Capture the cell that displays the provided text and extract its (X, Y) central coordinate. 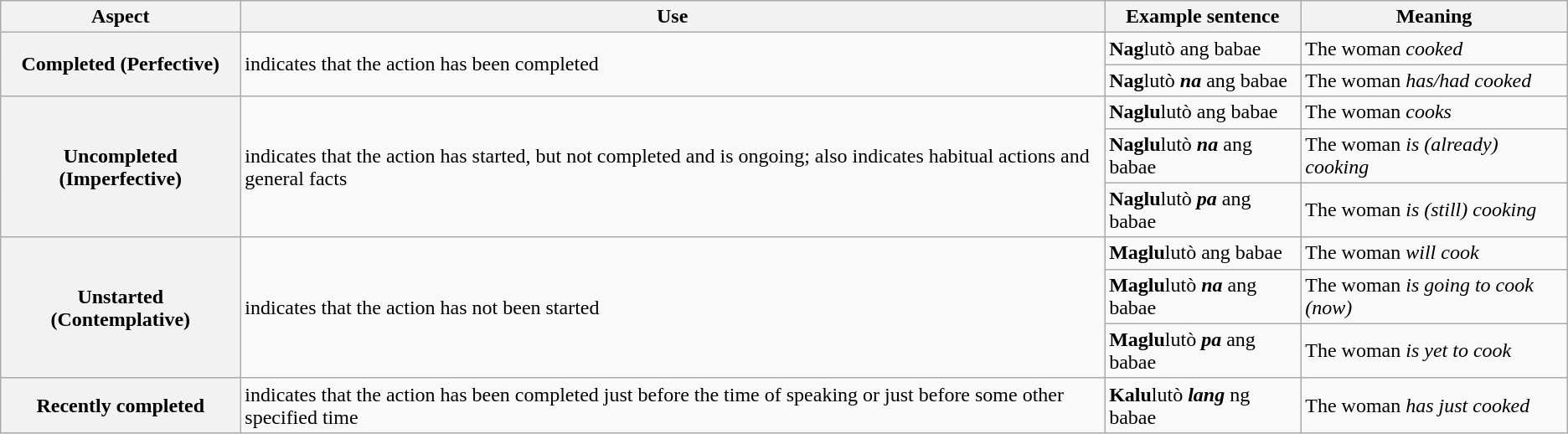
indicates that the action has started, but not completed and is ongoing; also indicates habitual actions and general facts (673, 167)
Naglulutò na ang babae (1203, 156)
Unstarted (Contemplative) (121, 307)
Maglulutò pa ang babae (1203, 350)
Maglulutò ang babae (1203, 253)
Completed (Perfective) (121, 65)
Aspect (121, 17)
Use (673, 17)
Kalulutò lang ng babae (1203, 406)
The woman has just cooked (1434, 406)
The woman is (already) cooking (1434, 156)
Naglulutò pa ang babae (1203, 209)
indicates that the action has been completed (673, 65)
indicates that the action has not been started (673, 307)
Maglulutò na ang babae (1203, 297)
The woman is yet to cook (1434, 350)
Example sentence (1203, 17)
The woman is (still) cooking (1434, 209)
Recently completed (121, 406)
The woman cooked (1434, 49)
Naglutò ang babae (1203, 49)
The woman cooks (1434, 112)
The woman has/had cooked (1434, 80)
indicates that the action has been completed just before the time of speaking or just before some other specified time (673, 406)
Uncompleted (Imperfective) (121, 167)
The woman will cook (1434, 253)
Naglutò na ang babae (1203, 80)
The woman is going to cook (now) (1434, 297)
Meaning (1434, 17)
Naglulutò ang babae (1203, 112)
